Detect which cell encompasses the target text, then output its [x, y] center coordinate. 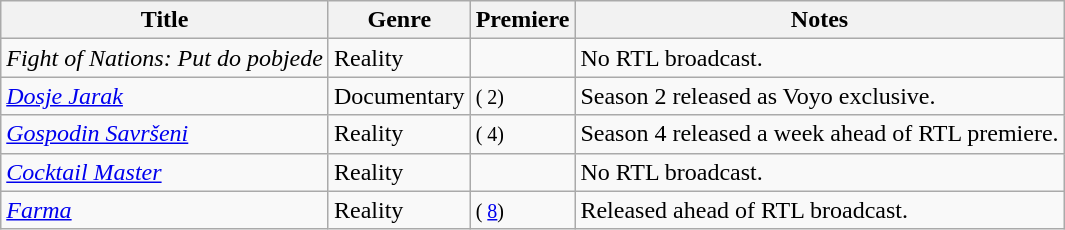
Cocktail Master [165, 172]
( 8) [522, 210]
Notes [820, 20]
Documentary [399, 96]
( 2) [522, 96]
Farma [165, 210]
Gospodin Savršeni [165, 134]
( 4) [522, 134]
Dosje Jarak [165, 96]
Premiere [522, 20]
Released ahead of RTL broadcast. [820, 210]
Season 2 released as Voyo exclusive. [820, 96]
Season 4 released a week ahead of RTL premiere. [820, 134]
Title [165, 20]
Fight of Nations: Put do pobjede [165, 58]
Genre [399, 20]
